Provide the [X, Y] coordinate of the cell's center where the given text is located.  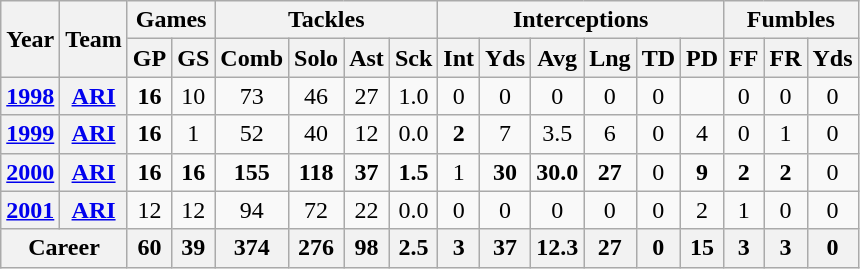
PD [702, 58]
30.0 [558, 172]
40 [316, 134]
1.5 [413, 172]
46 [316, 96]
4 [702, 134]
Comb [252, 58]
Career [64, 248]
52 [252, 134]
2001 [30, 210]
6 [610, 134]
FR [786, 58]
GS [194, 58]
3.5 [558, 134]
Team [94, 39]
15 [702, 248]
Sck [413, 58]
Int [459, 58]
2000 [30, 172]
12.3 [558, 248]
Ast [367, 58]
FF [744, 58]
22 [367, 210]
TD [658, 58]
98 [367, 248]
30 [506, 172]
39 [194, 248]
94 [252, 210]
2.5 [413, 248]
Solo [316, 58]
60 [149, 248]
Interceptions [581, 20]
Games [170, 20]
155 [252, 172]
Tackles [326, 20]
72 [316, 210]
Year [30, 39]
118 [316, 172]
Lng [610, 58]
73 [252, 96]
7 [506, 134]
9 [702, 172]
1999 [30, 134]
Avg [558, 58]
10 [194, 96]
374 [252, 248]
1.0 [413, 96]
276 [316, 248]
Fumbles [792, 20]
1998 [30, 96]
GP [149, 58]
